Pinpoint the cell where the given text exists, returning its [x, y] midpoint coordinate. 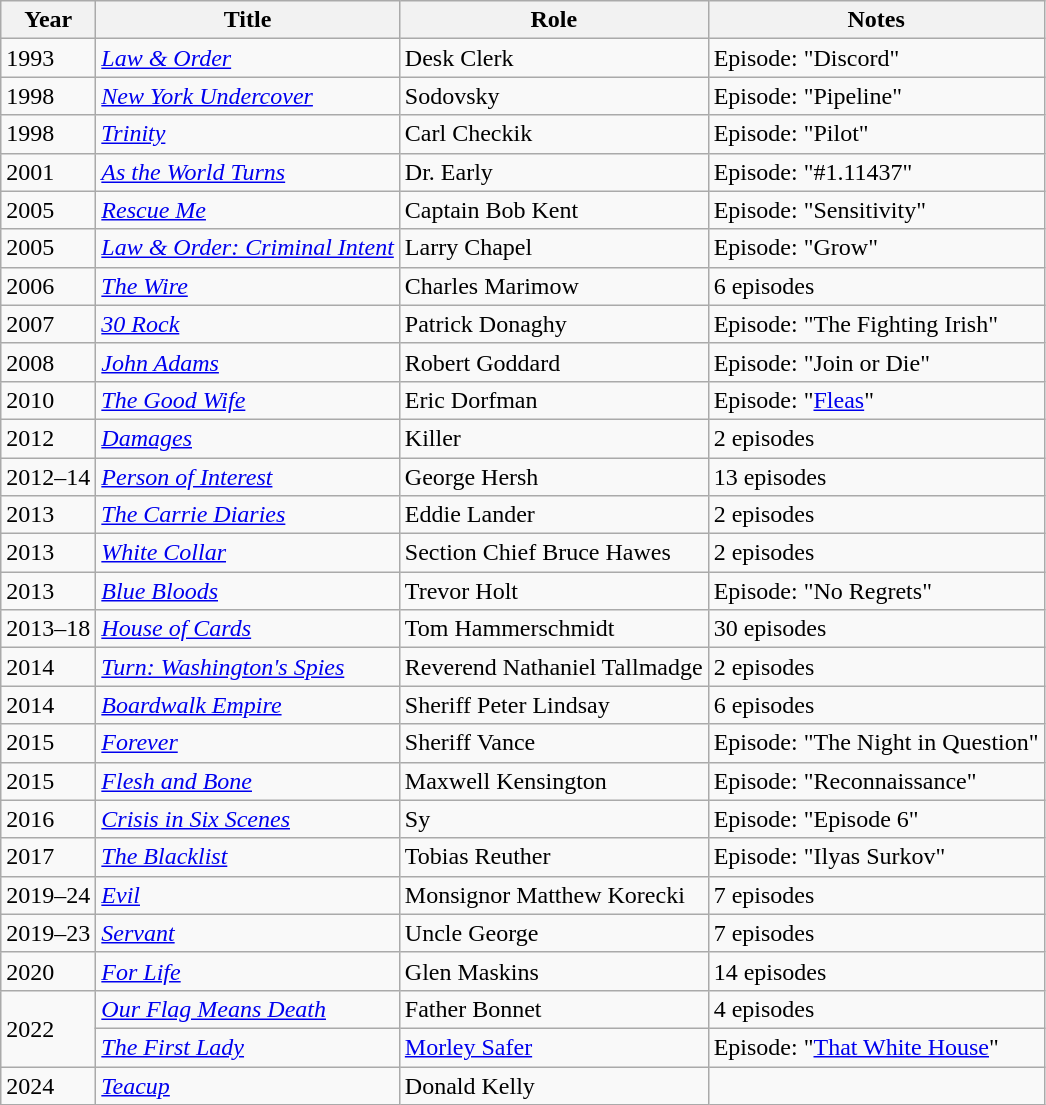
2016 [48, 819]
The Good Wife [248, 400]
30 Rock [248, 324]
2012 [48, 438]
Captain Bob Kent [554, 210]
Tom Hammerschmidt [554, 629]
Episode: "Ilyas Surkov" [876, 857]
Episode: "Sensitivity" [876, 210]
George Hersh [554, 477]
2013–18 [48, 629]
Eric Dorfman [554, 400]
For Life [248, 971]
Teacup [248, 1085]
Reverend Nathaniel Tallmadge [554, 667]
2024 [48, 1085]
Episode: "Grow" [876, 248]
4 episodes [876, 1009]
Episode: "No Regrets" [876, 591]
Dr. Early [554, 172]
Donald Kelly [554, 1085]
Blue Bloods [248, 591]
Title [248, 20]
13 episodes [876, 477]
Servant [248, 933]
Sheriff Vance [554, 743]
Robert Goddard [554, 362]
2019–24 [48, 895]
Maxwell Kensington [554, 781]
Glen Maskins [554, 971]
Crisis in Six Scenes [248, 819]
Episode: "Episode 6" [876, 819]
Charles Marimow [554, 286]
House of Cards [248, 629]
Trinity [248, 134]
Killer [554, 438]
Patrick Donaghy [554, 324]
New York Undercover [248, 96]
Trevor Holt [554, 591]
2022 [48, 1028]
The First Lady [248, 1047]
Boardwalk Empire [248, 705]
2019–23 [48, 933]
The Carrie Diaries [248, 515]
Sy [554, 819]
Father Bonnet [554, 1009]
2010 [48, 400]
Turn: Washington's Spies [248, 667]
Episode: "Discord" [876, 58]
Year [48, 20]
Our Flag Means Death [248, 1009]
Rescue Me [248, 210]
Notes [876, 20]
Person of Interest [248, 477]
Episode: "Pilot" [876, 134]
Role [554, 20]
Episode: "Reconnaissance" [876, 781]
2006 [48, 286]
Damages [248, 438]
The Wire [248, 286]
1993 [48, 58]
2017 [48, 857]
Carl Checkik [554, 134]
Forever [248, 743]
2008 [48, 362]
The Blacklist [248, 857]
Episode: "The Fighting Irish" [876, 324]
Flesh and Bone [248, 781]
Sodovsky [554, 96]
Monsignor Matthew Korecki [554, 895]
Sheriff Peter Lindsay [554, 705]
Episode: "Fleas" [876, 400]
As the World Turns [248, 172]
Law & Order: Criminal Intent [248, 248]
Evil [248, 895]
Tobias Reuther [554, 857]
Larry Chapel [554, 248]
Desk Clerk [554, 58]
2007 [48, 324]
Episode: "That White House" [876, 1047]
White Collar [248, 553]
2020 [48, 971]
Episode: "#1.11437" [876, 172]
Uncle George [554, 933]
Section Chief Bruce Hawes [554, 553]
Episode: "The Night in Question" [876, 743]
Episode: "Join or Die" [876, 362]
2012–14 [48, 477]
Morley Safer [554, 1047]
30 episodes [876, 629]
Episode: "Pipeline" [876, 96]
Eddie Lander [554, 515]
2001 [48, 172]
14 episodes [876, 971]
John Adams [248, 362]
Law & Order [248, 58]
